Output the (X, Y) coordinate of the center of the cell containing the given text.  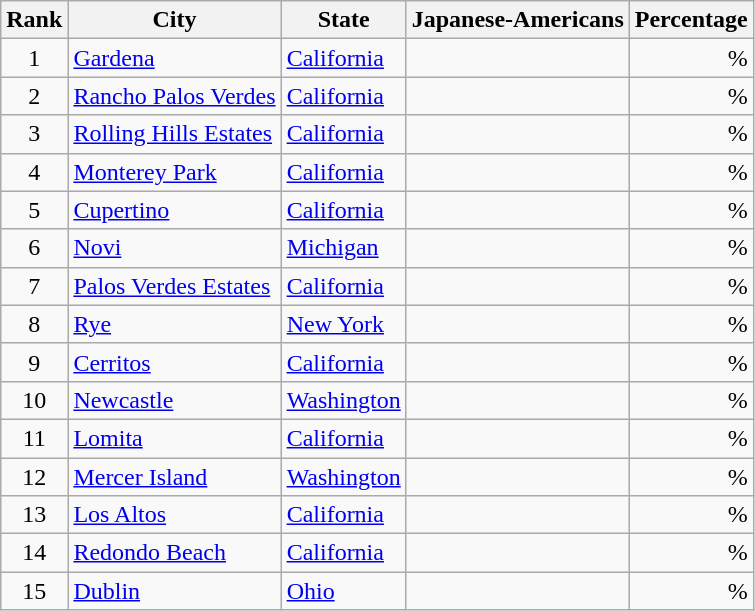
Rye (174, 324)
Dublin (174, 591)
Gardena (174, 58)
Ohio (344, 591)
8 (34, 324)
7 (34, 286)
1 (34, 58)
Rancho Palos Verdes (174, 96)
City (174, 20)
Redondo Beach (174, 553)
6 (34, 248)
Michigan (344, 248)
Rank (34, 20)
Rolling Hills Estates (174, 134)
State (344, 20)
15 (34, 591)
Palos Verdes Estates (174, 286)
Cerritos (174, 362)
5 (34, 210)
Monterey Park (174, 172)
New York (344, 324)
2 (34, 96)
10 (34, 400)
Percentage (691, 20)
Cupertino (174, 210)
4 (34, 172)
12 (34, 477)
Novi (174, 248)
13 (34, 515)
Los Altos (174, 515)
3 (34, 134)
Lomita (174, 438)
9 (34, 362)
Mercer Island (174, 477)
Japanese-Americans (518, 20)
11 (34, 438)
Newcastle (174, 400)
14 (34, 553)
